Locate the cell with the specified text and output its [x, y] center coordinate. 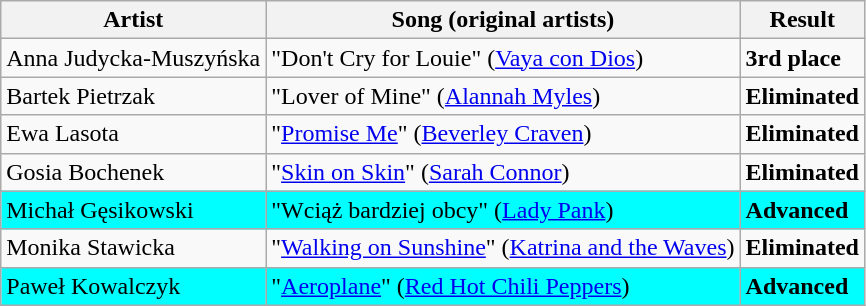
Michał Gęsikowski [134, 210]
3rd place [802, 58]
"Wciąż bardziej obcy" (Lady Pank) [503, 210]
Bartek Pietrzak [134, 96]
Paweł Kowalczyk [134, 286]
"Don't Cry for Louie" (Vaya con Dios) [503, 58]
Ewa Lasota [134, 134]
Monika Stawicka [134, 248]
Gosia Bochenek [134, 172]
Result [802, 20]
"Promise Me" (Beverley Craven) [503, 134]
"Aeroplane" (Red Hot Chili Peppers) [503, 286]
"Skin on Skin" (Sarah Connor) [503, 172]
Song (original artists) [503, 20]
"Lover of Mine" (Alannah Myles) [503, 96]
Anna Judycka-Muszyńska [134, 58]
Artist [134, 20]
"Walking on Sunshine" (Katrina and the Waves) [503, 248]
